Return (X, Y) of the center of cell containing provided text 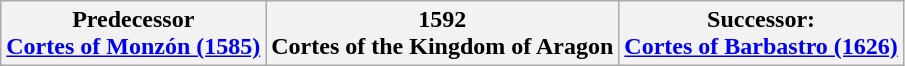
Successor:Cortes of Barbastro (1626) (762, 34)
PredecessorCortes of Monzón (1585) (134, 34)
1592Cortes of the Kingdom of Aragon (442, 34)
